Output the (X, Y) coordinate of the center of the cell containing the given text.  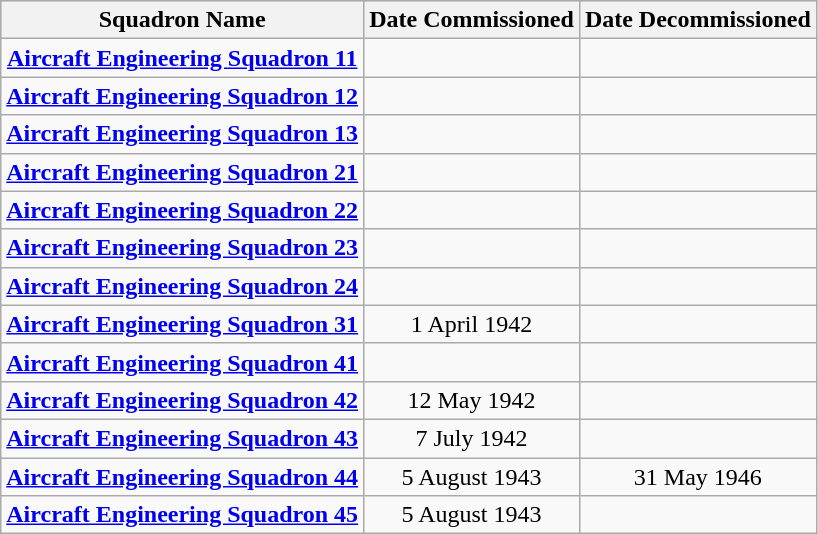
Aircraft Engineering Squadron 42 (182, 400)
Aircraft Engineering Squadron 44 (182, 477)
Aircraft Engineering Squadron 23 (182, 248)
Squadron Name (182, 20)
1 April 1942 (472, 324)
31 May 1946 (698, 477)
Date Commissioned (472, 20)
Aircraft Engineering Squadron 45 (182, 515)
7 July 1942 (472, 438)
Aircraft Engineering Squadron 43 (182, 438)
12 May 1942 (472, 400)
Aircraft Engineering Squadron 11 (182, 58)
Aircraft Engineering Squadron 41 (182, 362)
Aircraft Engineering Squadron 24 (182, 286)
Date Decommissioned (698, 20)
Aircraft Engineering Squadron 21 (182, 172)
Aircraft Engineering Squadron 12 (182, 96)
Aircraft Engineering Squadron 31 (182, 324)
Aircraft Engineering Squadron 13 (182, 134)
Aircraft Engineering Squadron 22 (182, 210)
